Determine the (X, Y) coordinate at the center of the cell enclosing the given text.  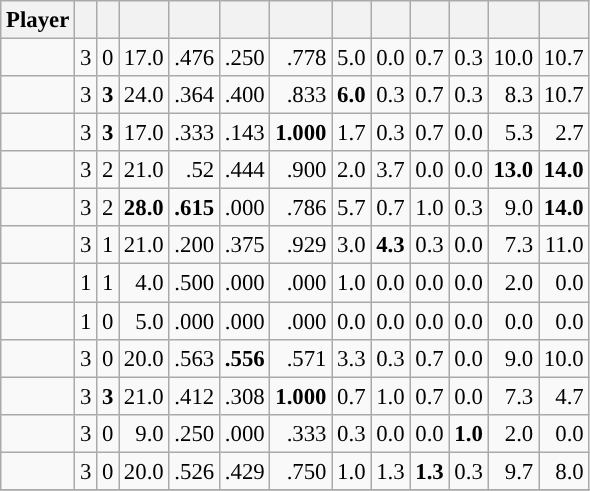
.400 (244, 95)
28.0 (144, 208)
.900 (301, 170)
9.7 (513, 471)
6.0 (352, 95)
8.0 (564, 471)
5.7 (352, 208)
24.0 (144, 95)
3.3 (352, 358)
.929 (301, 245)
.563 (194, 358)
.778 (301, 58)
.444 (244, 170)
.412 (194, 396)
.833 (301, 95)
.308 (244, 396)
.429 (244, 471)
.615 (194, 208)
.200 (194, 245)
11.0 (564, 245)
.364 (194, 95)
3.7 (390, 170)
1.7 (352, 133)
8.3 (513, 95)
.750 (301, 471)
Player (38, 20)
.500 (194, 283)
.526 (194, 471)
.52 (194, 170)
.786 (301, 208)
2.7 (564, 133)
13.0 (513, 170)
.571 (301, 358)
.143 (244, 133)
.556 (244, 358)
3.0 (352, 245)
5.3 (513, 133)
.375 (244, 245)
4.0 (144, 283)
4.3 (390, 245)
4.7 (564, 396)
.476 (194, 58)
